Determine the (X, Y) coordinate at the center of the cell enclosing the given text.  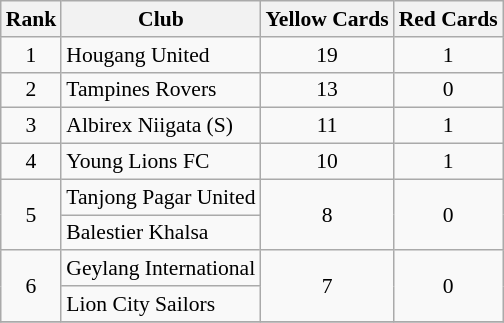
Lion City Sailors (160, 304)
6 (32, 286)
Albirex Niigata (S) (160, 126)
11 (328, 126)
Young Lions FC (160, 162)
10 (328, 162)
5 (32, 214)
13 (328, 90)
Tanjong Pagar United (160, 197)
4 (32, 162)
7 (328, 286)
8 (328, 214)
Red Cards (448, 19)
Balestier Khalsa (160, 233)
Yellow Cards (328, 19)
2 (32, 90)
Tampines Rovers (160, 90)
Rank (32, 19)
Geylang International (160, 269)
Club (160, 19)
3 (32, 126)
19 (328, 55)
Hougang United (160, 55)
